Scan for the cell matching the given text and deliver its (X, Y) coordinate at center. 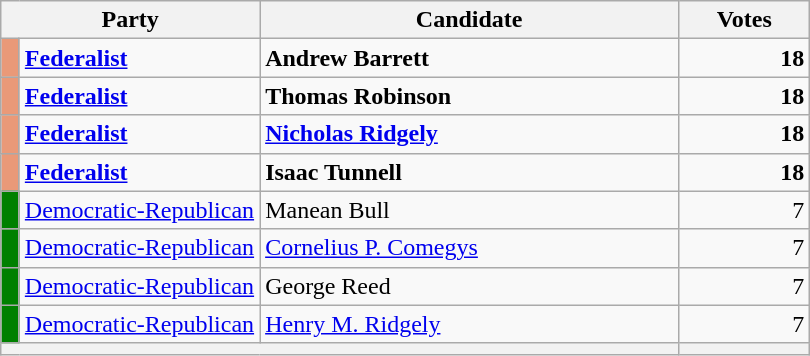
George Reed (470, 286)
Votes (744, 20)
Isaac Tunnell (470, 172)
Thomas Robinson (470, 96)
Party (130, 20)
Andrew Barrett (470, 58)
Nicholas Ridgely (470, 134)
Cornelius P. Comegys (470, 248)
Henry M. Ridgely (470, 324)
Candidate (470, 20)
Manean Bull (470, 210)
